Return (X, Y) of the center of cell containing provided text 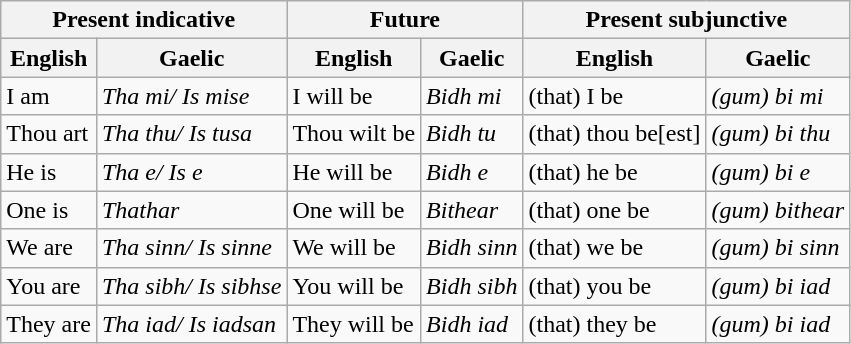
You are (49, 286)
Present indicative (144, 20)
Tha thu/ Is tusa (191, 134)
(gum) bi sinn (778, 248)
Thou wilt be (354, 134)
Bithear (472, 210)
(gum) bi mi (778, 96)
(gum) bithear (778, 210)
Tha e/ Is e (191, 172)
Bidh sibh (472, 286)
Tha sinn/ Is sinne (191, 248)
You will be (354, 286)
Bidh iad (472, 324)
We will be (354, 248)
(gum) bi thu (778, 134)
Bidh mi (472, 96)
Thou art (49, 134)
(gum) bi e (778, 172)
Bidh e (472, 172)
Tha iad/ Is iadsan (191, 324)
I am (49, 96)
He will be (354, 172)
One is (49, 210)
Tha mi/ Is mise (191, 96)
(that) you be (614, 286)
We are (49, 248)
(that) one be (614, 210)
Present subjunctive (686, 20)
Bidh sinn (472, 248)
Future (405, 20)
He is (49, 172)
They will be (354, 324)
They are (49, 324)
One will be (354, 210)
(that) we be (614, 248)
(that) I be (614, 96)
Tha sibh/ Is sibhse (191, 286)
(that) he be (614, 172)
Thathar (191, 210)
(that) they be (614, 324)
Bidh tu (472, 134)
I will be (354, 96)
(that) thou be[est] (614, 134)
